Output the [x, y] coordinate of the center of the cell containing the given text.  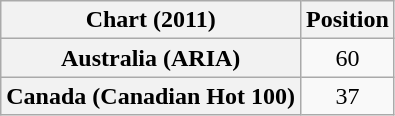
Position [348, 20]
37 [348, 96]
Australia (ARIA) [151, 58]
60 [348, 58]
Canada (Canadian Hot 100) [151, 96]
Chart (2011) [151, 20]
